Extract the [x, y] coordinate from the center of the cell holding the provided text.  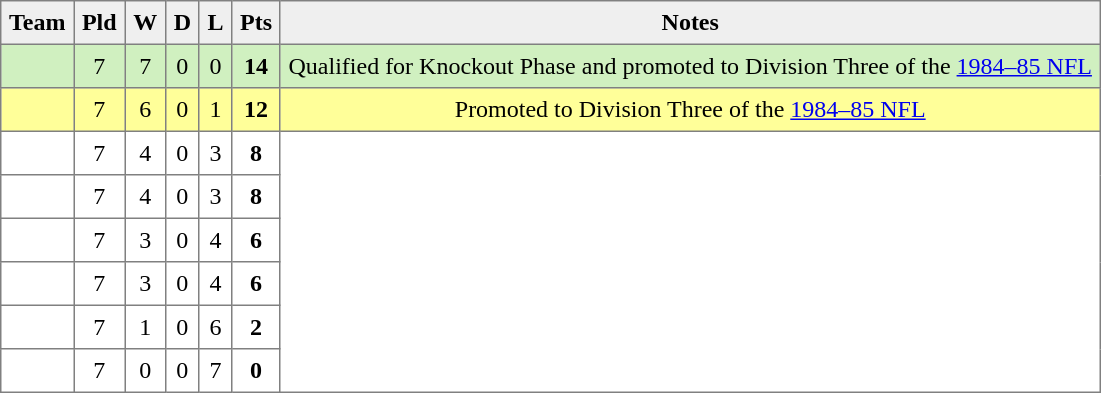
Pld [100, 23]
Team [38, 23]
14 [256, 66]
L [216, 23]
Qualified for Knockout Phase and promoted to Division Three of the 1984–85 NFL [690, 66]
Pts [256, 23]
W [145, 23]
Promoted to Division Three of the 1984–85 NFL [690, 110]
Notes [690, 23]
D [182, 23]
12 [256, 110]
2 [256, 327]
